Return the (X, Y) coordinate for the center point of the cell that contains the specified text.  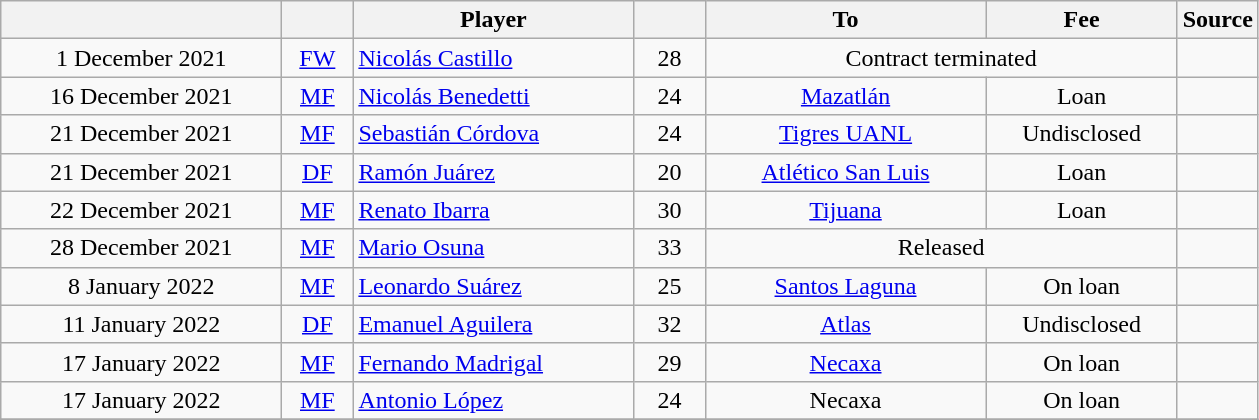
1 December 2021 (142, 58)
Contract terminated (941, 58)
25 (670, 286)
Atlas (846, 324)
Tigres UANL (846, 134)
11 January 2022 (142, 324)
Atlético San Luis (846, 172)
Sebastián Córdova (494, 134)
16 December 2021 (142, 96)
28 December 2021 (142, 248)
32 (670, 324)
Nicolás Castillo (494, 58)
FW (318, 58)
Nicolás Benedetti (494, 96)
To (846, 20)
Ramón Juárez (494, 172)
8 January 2022 (142, 286)
Antonio López (494, 400)
Santos Laguna (846, 286)
Emanuel Aguilera (494, 324)
33 (670, 248)
Tijuana (846, 210)
Mario Osuna (494, 248)
Source (1218, 20)
Fee (1082, 20)
30 (670, 210)
Renato Ibarra (494, 210)
28 (670, 58)
Released (941, 248)
Mazatlán (846, 96)
Leonardo Suárez (494, 286)
Player (494, 20)
20 (670, 172)
29 (670, 362)
Fernando Madrigal (494, 362)
22 December 2021 (142, 210)
